Find where the given text appears and provide that cell's center as [X, Y] coordinate. 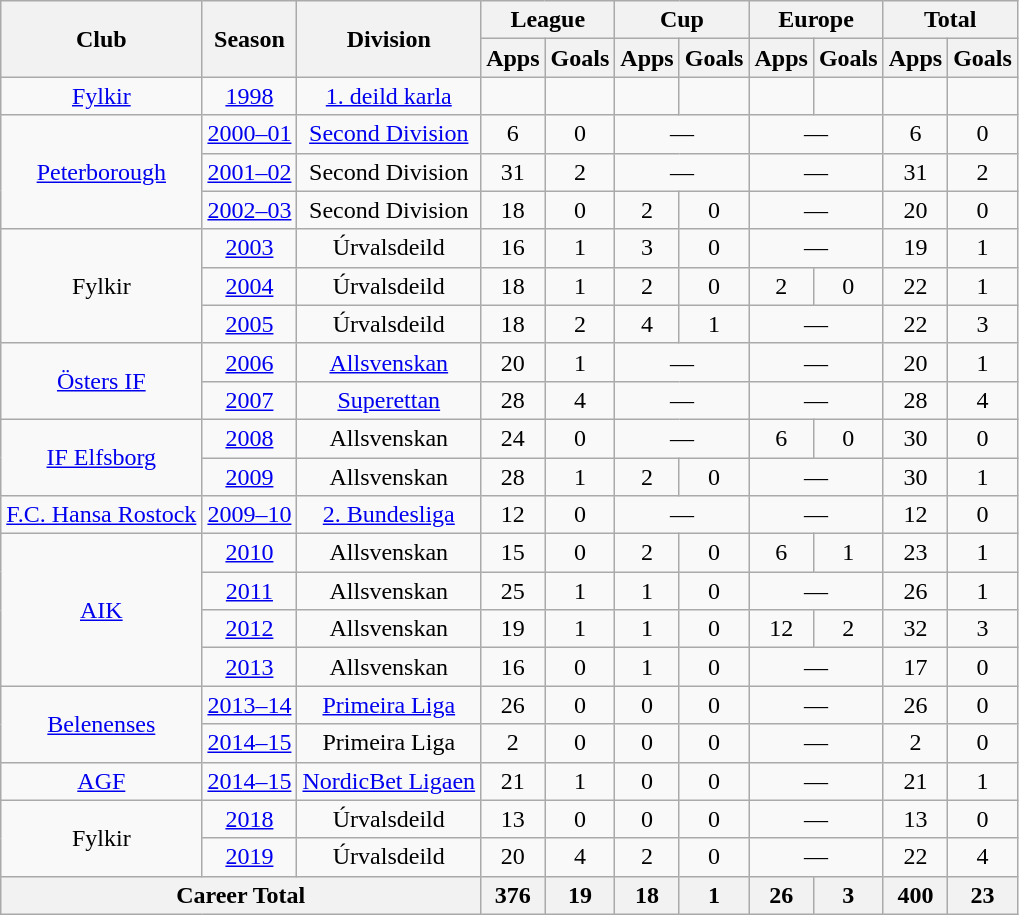
2012 [250, 629]
League [548, 20]
2004 [250, 286]
Career Total [241, 895]
Peterborough [102, 172]
2009–10 [250, 515]
2013 [250, 667]
400 [915, 895]
2011 [250, 591]
AGF [102, 781]
24 [513, 438]
F.C. Hansa Rostock [102, 515]
Superettan [389, 400]
2010 [250, 553]
2. Bundesliga [389, 515]
Europe [816, 20]
25 [513, 591]
2007 [250, 400]
17 [915, 667]
Division [389, 39]
2005 [250, 324]
2008 [250, 438]
2002–03 [250, 210]
1. deild karla [389, 96]
32 [915, 629]
2018 [250, 819]
2000–01 [250, 134]
2006 [250, 362]
IF Elfsborg [102, 457]
Östers IF [102, 381]
NordicBet Ligaen [389, 781]
15 [513, 553]
AIK [102, 610]
376 [513, 895]
Belenenses [102, 724]
2019 [250, 857]
Season [250, 39]
Cup [682, 20]
1998 [250, 96]
2003 [250, 248]
2009 [250, 477]
Total [950, 20]
Club [102, 39]
2013–14 [250, 705]
2001–02 [250, 172]
